Search for the cell housing the specified text and yield its (x, y) center coordinate. 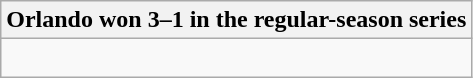
Orlando won 3–1 in the regular-season series (236, 20)
